Search for the cell housing the specified text and yield its (X, Y) center coordinate. 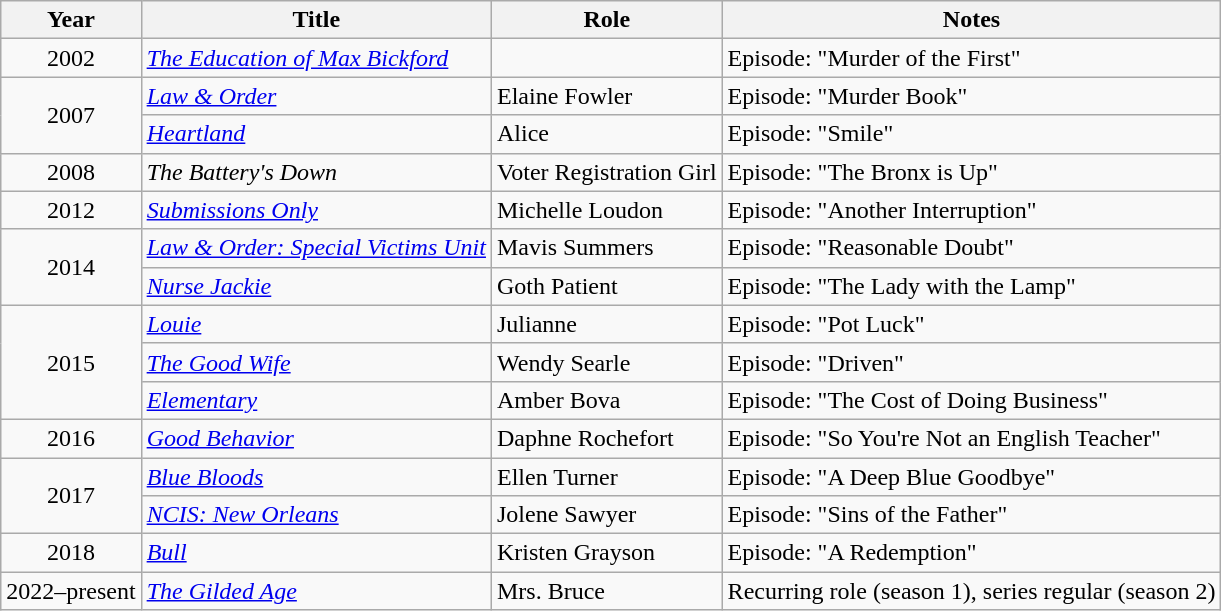
Episode: "Another Interruption" (972, 210)
The Education of Max Bickford (316, 58)
Nurse Jackie (316, 286)
2007 (71, 115)
Kristen Grayson (606, 553)
Wendy Searle (606, 362)
Recurring role (season 1), series regular (season 2) (972, 591)
2012 (71, 210)
Role (606, 20)
Blue Bloods (316, 477)
2015 (71, 362)
Law & Order: Special Victims Unit (316, 248)
Episode: "A Redemption" (972, 553)
The Battery's Down (316, 172)
2014 (71, 267)
Bull (316, 553)
Title (316, 20)
Year (71, 20)
Michelle Loudon (606, 210)
Ellen Turner (606, 477)
NCIS: New Orleans (316, 515)
Episode: "The Lady with the Lamp" (972, 286)
Mrs. Bruce (606, 591)
The Good Wife (316, 362)
Episode: "Pot Luck" (972, 324)
2002 (71, 58)
The Gilded Age (316, 591)
2017 (71, 496)
Amber Bova (606, 400)
Voter Registration Girl (606, 172)
Episode: "Murder of the First" (972, 58)
Episode: "Reasonable Doubt" (972, 248)
2018 (71, 553)
2008 (71, 172)
Law & Order (316, 96)
Episode: "Sins of the Father" (972, 515)
2022–present (71, 591)
Jolene Sawyer (606, 515)
Episode: "A Deep Blue Goodbye" (972, 477)
Goth Patient (606, 286)
Episode: "The Cost of Doing Business" (972, 400)
Good Behavior (316, 438)
Episode: "Murder Book" (972, 96)
Daphne Rochefort (606, 438)
Elaine Fowler (606, 96)
Elementary (316, 400)
Heartland (316, 134)
2016 (71, 438)
Notes (972, 20)
Alice (606, 134)
Julianne (606, 324)
Mavis Summers (606, 248)
Louie (316, 324)
Episode: "Smile" (972, 134)
Submissions Only (316, 210)
Episode: "Driven" (972, 362)
Episode: "The Bronx is Up" (972, 172)
Episode: "So You're Not an English Teacher" (972, 438)
